Detect which cell encompasses the target text, then output its [X, Y] center coordinate. 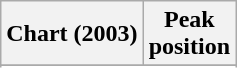
Chart (2003) [72, 34]
Peakposition [189, 34]
